Locate the cell with the specified text and output its (X, Y) center coordinate. 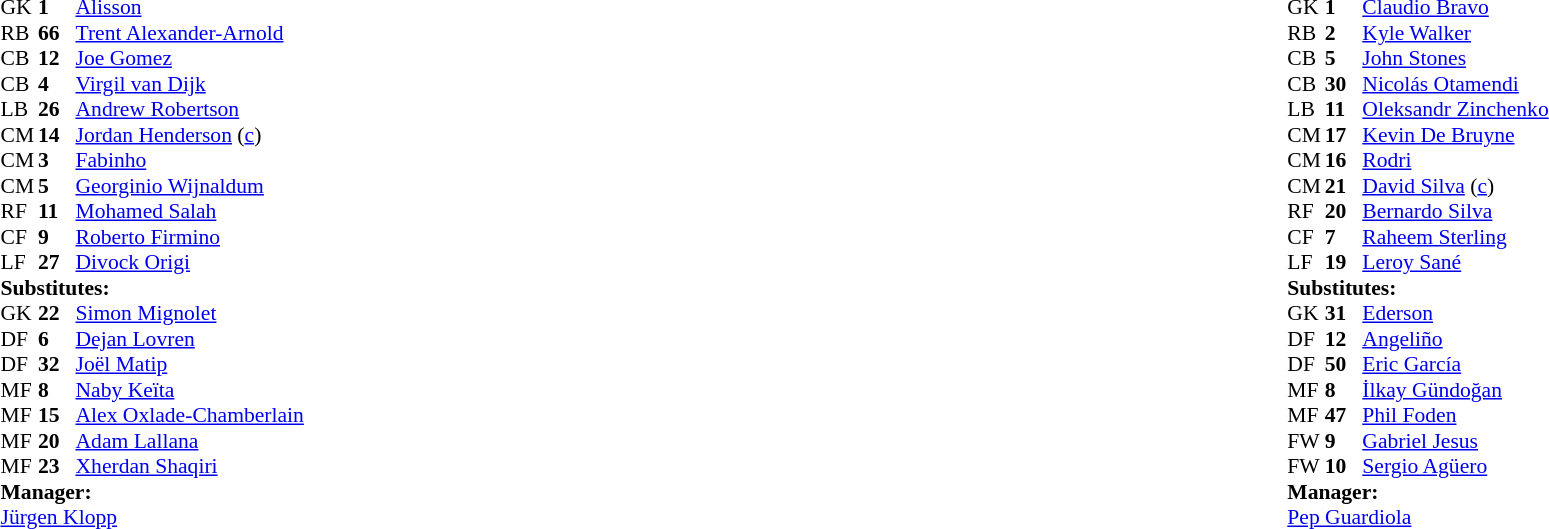
19 (1344, 263)
15 (57, 415)
Angeliño (1455, 339)
Adam Lallana (190, 441)
Trent Alexander-Arnold (190, 33)
17 (1344, 135)
Xherdan Shaqiri (190, 467)
Phil Foden (1455, 415)
Raheem Sterling (1455, 237)
Oleksandr Zinchenko (1455, 109)
Divock Origi (190, 263)
John Stones (1455, 59)
Alex Oxlade-Chamberlain (190, 415)
Gabriel Jesus (1455, 441)
Andrew Robertson (190, 109)
Eric García (1455, 365)
İlkay Gündoğan (1455, 390)
22 (57, 313)
Fabinho (190, 161)
Joël Matip (190, 365)
Bernardo Silva (1455, 211)
14 (57, 135)
32 (57, 365)
4 (57, 84)
30 (1344, 84)
Kevin De Bruyne (1455, 135)
2 (1344, 33)
3 (57, 161)
Nicolás Otamendi (1455, 84)
66 (57, 33)
47 (1344, 415)
Naby Keïta (190, 390)
Jordan Henderson (c) (190, 135)
50 (1344, 365)
David Silva (c) (1455, 186)
Sergio Agüero (1455, 467)
21 (1344, 186)
23 (57, 467)
7 (1344, 237)
Leroy Sané (1455, 263)
10 (1344, 467)
Kyle Walker (1455, 33)
31 (1344, 313)
27 (57, 263)
Dejan Lovren (190, 339)
Mohamed Salah (190, 211)
Roberto Firmino (190, 237)
Virgil van Dijk (190, 84)
Simon Mignolet (190, 313)
Joe Gomez (190, 59)
26 (57, 109)
6 (57, 339)
Georginio Wijnaldum (190, 186)
Ederson (1455, 313)
Rodri (1455, 161)
16 (1344, 161)
